Identify which cell holds the provided text, then report its [x, y] central coordinate. 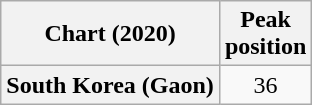
36 [265, 85]
Chart (2020) [110, 34]
South Korea (Gaon) [110, 85]
Peakposition [265, 34]
